Return (X, Y) of the center of cell containing provided text 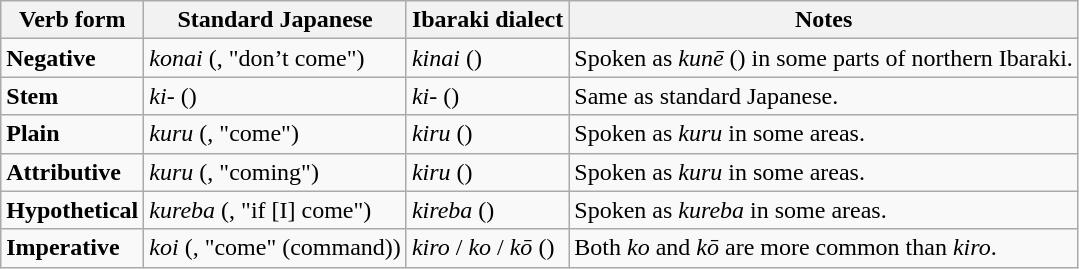
kinai () (487, 58)
Stem (72, 96)
Standard Japanese (276, 20)
Hypothetical (72, 210)
Spoken as kunē () in some parts of northern Ibaraki. (824, 58)
Same as standard Japanese. (824, 96)
kiro / ko / kō () (487, 248)
kuru (, "coming") (276, 172)
Both ko and kō are more common than kiro. (824, 248)
kuru (, "come") (276, 134)
Ibaraki dialect (487, 20)
koi (, "come" (command)) (276, 248)
Negative (72, 58)
Verb form (72, 20)
Plain (72, 134)
Attributive (72, 172)
Notes (824, 20)
kireba () (487, 210)
kureba (, "if [I] come") (276, 210)
Spoken as kureba in some areas. (824, 210)
konai (, "don’t come") (276, 58)
Imperative (72, 248)
